Determine the [X, Y] coordinate at the center of the cell enclosing the given text.  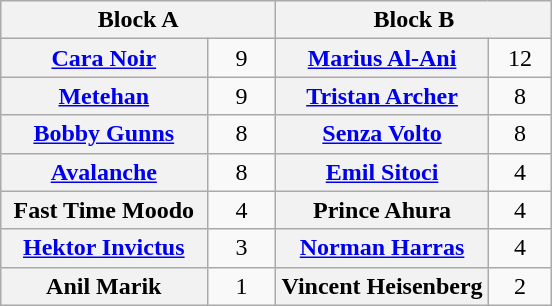
Avalanche [104, 172]
1 [242, 286]
Anil Marik [104, 286]
3 [242, 248]
Tristan Archer [382, 96]
Metehan [104, 96]
Hektor Invictus [104, 248]
Emil Sitoci [382, 172]
Cara Noir [104, 58]
Senza Volto [382, 134]
Block B [414, 20]
Fast Time Moodo [104, 210]
Norman Harras [382, 248]
2 [520, 286]
Bobby Gunns [104, 134]
Marius Al-Ani [382, 58]
Vincent Heisenberg [382, 286]
Block A [138, 20]
Prince Ahura [382, 210]
12 [520, 58]
